Return the (X, Y) coordinate for the center point of the cell that contains the specified text.  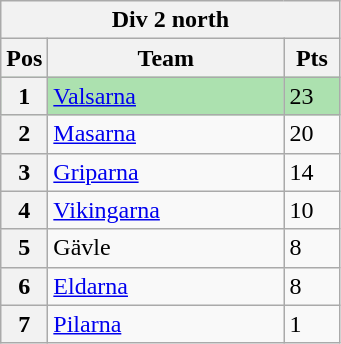
23 (312, 96)
Masarna (166, 134)
Pos (24, 58)
Team (166, 58)
Pilarna (166, 324)
Div 2 north (170, 20)
20 (312, 134)
Gävle (166, 248)
10 (312, 210)
3 (24, 172)
Vikingarna (166, 210)
2 (24, 134)
Valsarna (166, 96)
Eldarna (166, 286)
Griparna (166, 172)
7 (24, 324)
Pts (312, 58)
6 (24, 286)
4 (24, 210)
5 (24, 248)
14 (312, 172)
